Detect which cell encompasses the target text, then output its (x, y) center coordinate. 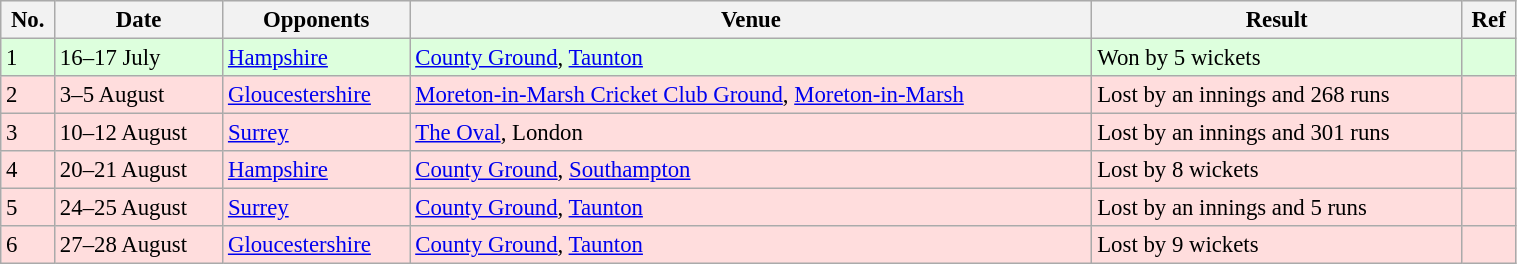
The Oval, London (751, 133)
3 (28, 133)
Opponents (316, 20)
6 (28, 245)
1 (28, 58)
5 (28, 208)
27–28 August (139, 245)
Lost by an innings and 301 runs (1276, 133)
2 (28, 95)
Won by 5 wickets (1276, 58)
4 (28, 170)
Lost by 9 wickets (1276, 245)
3–5 August (139, 95)
Venue (751, 20)
20–21 August (139, 170)
16–17 July (139, 58)
Lost by an innings and 268 runs (1276, 95)
24–25 August (139, 208)
Result (1276, 20)
Lost by 8 wickets (1276, 170)
Moreton-in-Marsh Cricket Club Ground, Moreton-in-Marsh (751, 95)
Lost by an innings and 5 runs (1276, 208)
County Ground, Southampton (751, 170)
Ref (1488, 20)
No. (28, 20)
10–12 August (139, 133)
Date (139, 20)
